Identify which cell holds the provided text, then report its [x, y] central coordinate. 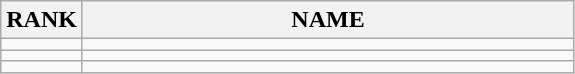
RANK [42, 20]
NAME [328, 20]
